Locate the cell with the specified text and output its (x, y) center coordinate. 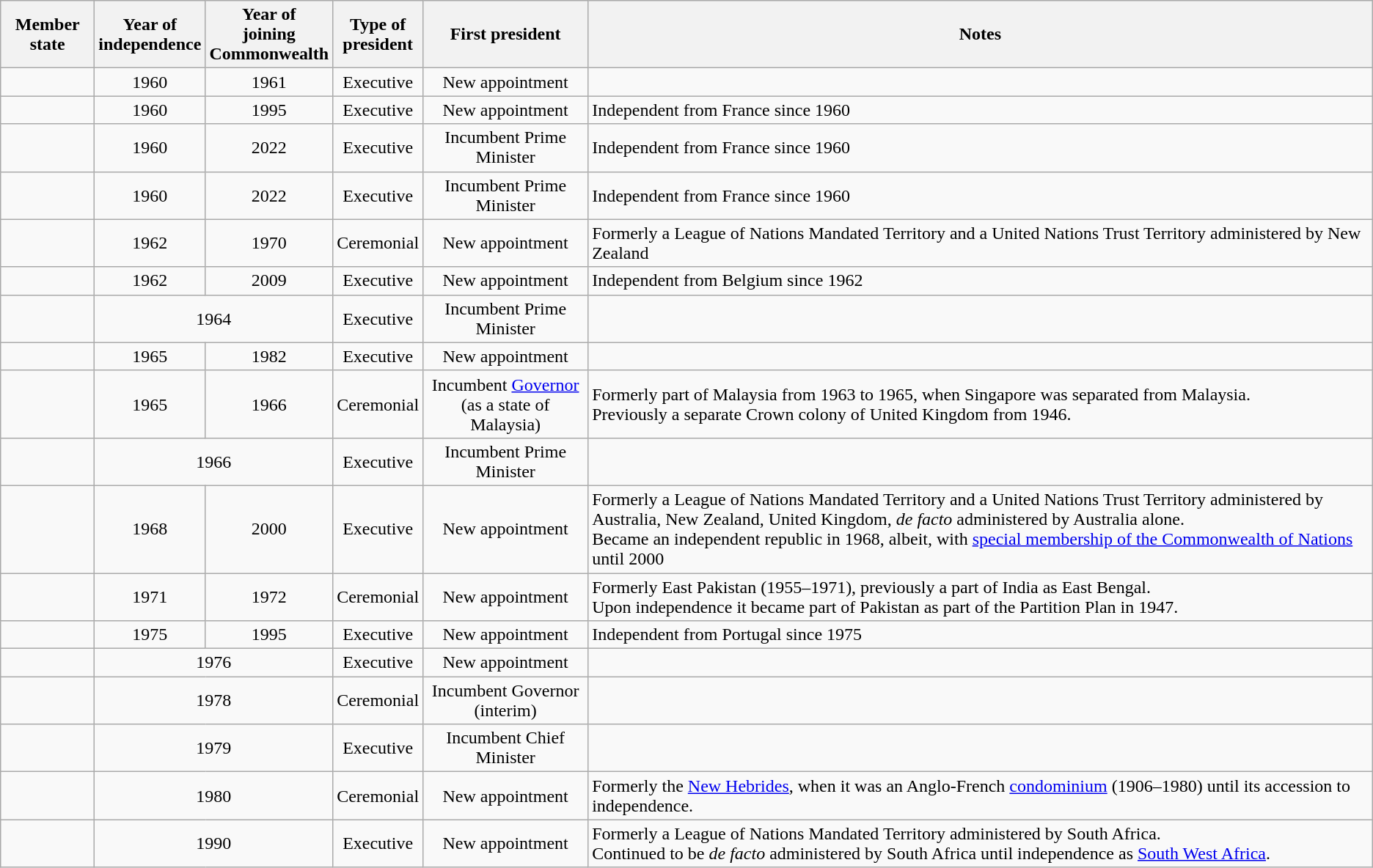
Formerly the New Hebrides, when it was an Anglo-French condominium (1906–1980) until its accession to independence. (981, 796)
1978 (214, 701)
1970 (269, 243)
Type ofpresident (378, 34)
Year ofindependence (150, 34)
Incumbent Governor (interim) (506, 701)
Year ofjoiningCommonwealth (269, 34)
1961 (269, 82)
Notes (981, 34)
1990 (214, 843)
1971 (150, 597)
Incumbent Chief Minister (506, 748)
1964 (214, 318)
2000 (269, 529)
1968 (150, 529)
1972 (269, 597)
1980 (214, 796)
Independent from Portugal since 1975 (981, 635)
1975 (150, 635)
Formerly a League of Nations Mandated Territory and a United Nations Trust Territory administered by New Zealand (981, 243)
First president (506, 34)
2009 (269, 281)
1976 (214, 663)
Incumbent Governor(as a state of Malaysia) (506, 404)
Member state (48, 34)
1982 (269, 356)
Independent from Belgium since 1962 (981, 281)
1979 (214, 748)
